Find where the given text appears and provide that cell's center as (X, Y) coordinate. 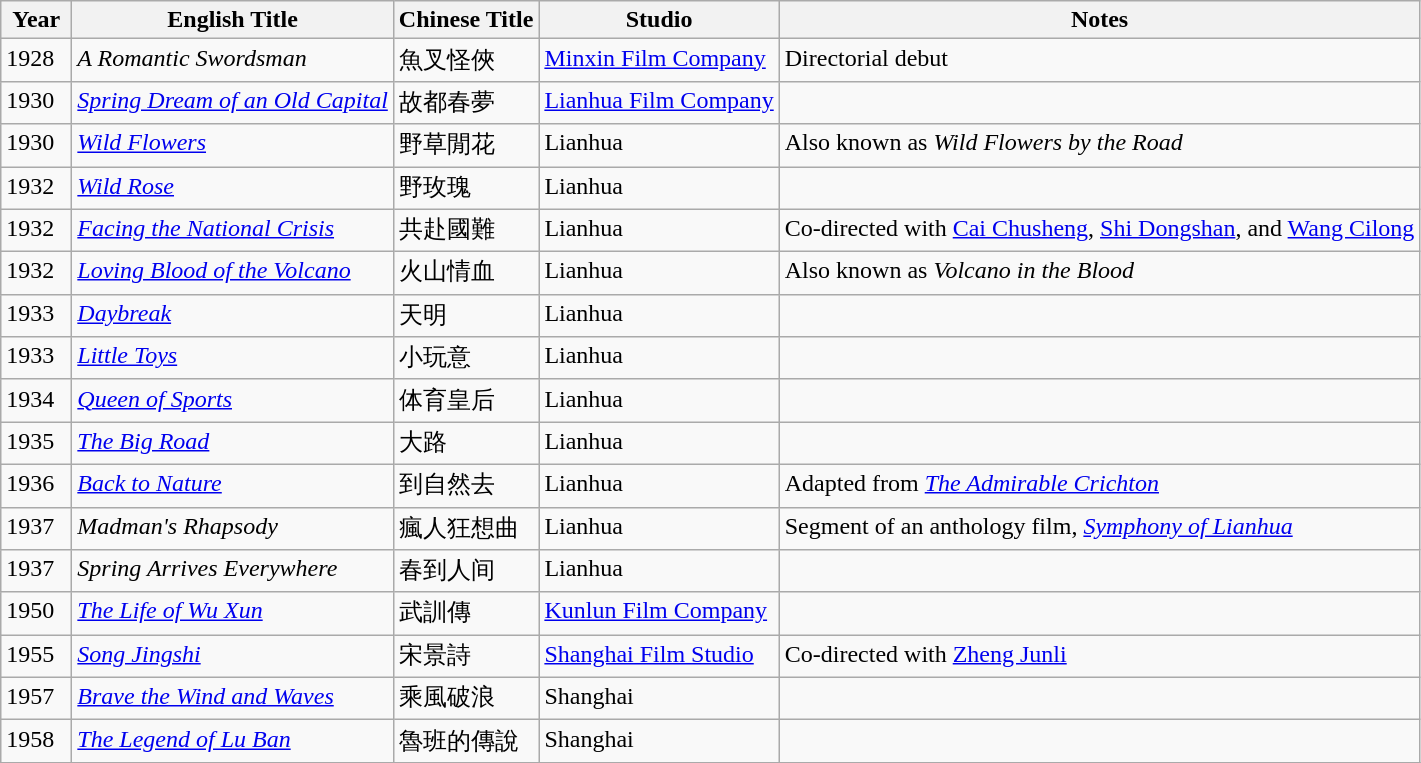
Also known as Wild Flowers by the Road (1100, 146)
Segment of an anthology film, Symphony of Lianhua (1100, 528)
春到人间 (466, 572)
体育皇后 (466, 400)
大路 (466, 444)
Notes (1100, 20)
1958 (36, 742)
共赴國難 (466, 230)
瘋人狂想曲 (466, 528)
武訓傳 (466, 614)
Co-directed with Zheng Junli (1100, 656)
Lianhua Film Company (659, 102)
1935 (36, 444)
The Life of Wu Xun (233, 614)
小玩意 (466, 358)
Daybreak (233, 316)
乘風破浪 (466, 698)
Wild Flowers (233, 146)
故都春夢 (466, 102)
天明 (466, 316)
Also known as Volcano in the Blood (1100, 274)
1928 (36, 60)
野草閒花 (466, 146)
A Romantic Swordsman (233, 60)
Brave the Wind and Waves (233, 698)
The Big Road (233, 444)
Little Toys (233, 358)
魚叉怪俠 (466, 60)
1934 (36, 400)
Studio (659, 20)
魯班的傳說 (466, 742)
火山情血 (466, 274)
Minxin Film Company (659, 60)
Shanghai Film Studio (659, 656)
English Title (233, 20)
Queen of Sports (233, 400)
宋景詩 (466, 656)
Back to Nature (233, 486)
野玫瑰 (466, 188)
到自然去 (466, 486)
Loving Blood of the Volcano (233, 274)
1957 (36, 698)
1936 (36, 486)
Directorial debut (1100, 60)
1955 (36, 656)
1950 (36, 614)
Kunlun Film Company (659, 614)
Adapted from The Admirable Crichton (1100, 486)
Year (36, 20)
Chinese Title (466, 20)
Facing the National Crisis (233, 230)
Madman's Rhapsody (233, 528)
Spring Arrives Everywhere (233, 572)
Wild Rose (233, 188)
The Legend of Lu Ban (233, 742)
Spring Dream of an Old Capital (233, 102)
Song Jingshi (233, 656)
Co-directed with Cai Chusheng, Shi Dongshan, and Wang Cilong (1100, 230)
